Extract the (x, y) coordinate from the center of the cell holding the provided text.  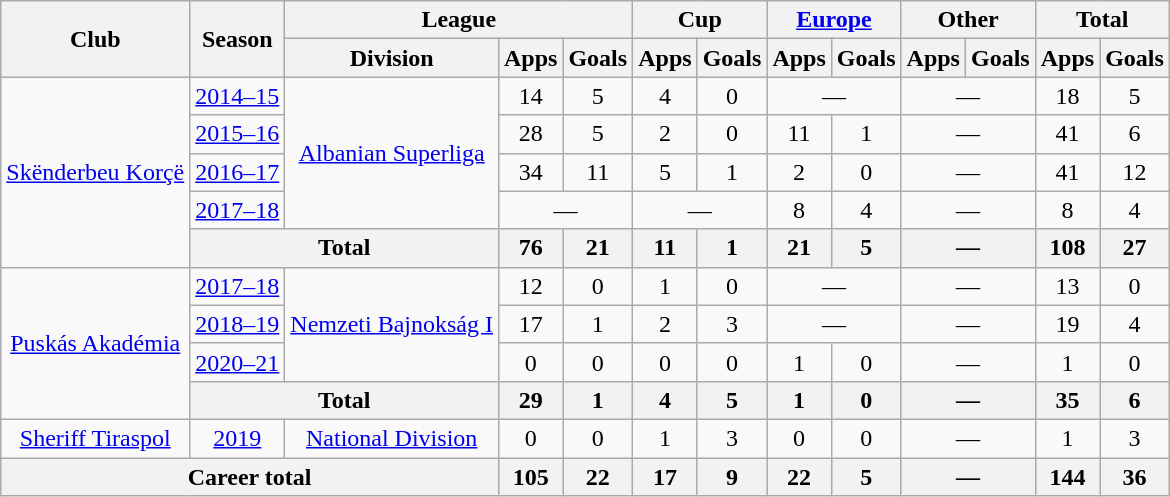
National Division (392, 438)
2020–21 (238, 362)
19 (1067, 324)
27 (1135, 248)
36 (1135, 477)
Other (968, 20)
13 (1067, 286)
2019 (238, 438)
29 (530, 400)
Club (96, 39)
9 (732, 477)
Division (392, 58)
34 (530, 172)
Albanian Superliga (392, 153)
Sheriff Tiraspol (96, 438)
Europe (834, 20)
Puskás Akadémia (96, 343)
League (459, 20)
Career total (250, 477)
Season (238, 39)
108 (1067, 248)
105 (530, 477)
28 (530, 134)
2016–17 (238, 172)
76 (530, 248)
Cup (700, 20)
35 (1067, 400)
2018–19 (238, 324)
2015–16 (238, 134)
Nemzeti Bajnokság I (392, 324)
14 (530, 96)
144 (1067, 477)
Skënderbeu Korçë (96, 172)
2014–15 (238, 96)
18 (1067, 96)
